Find where the given text appears and provide that cell's center as [x, y] coordinate. 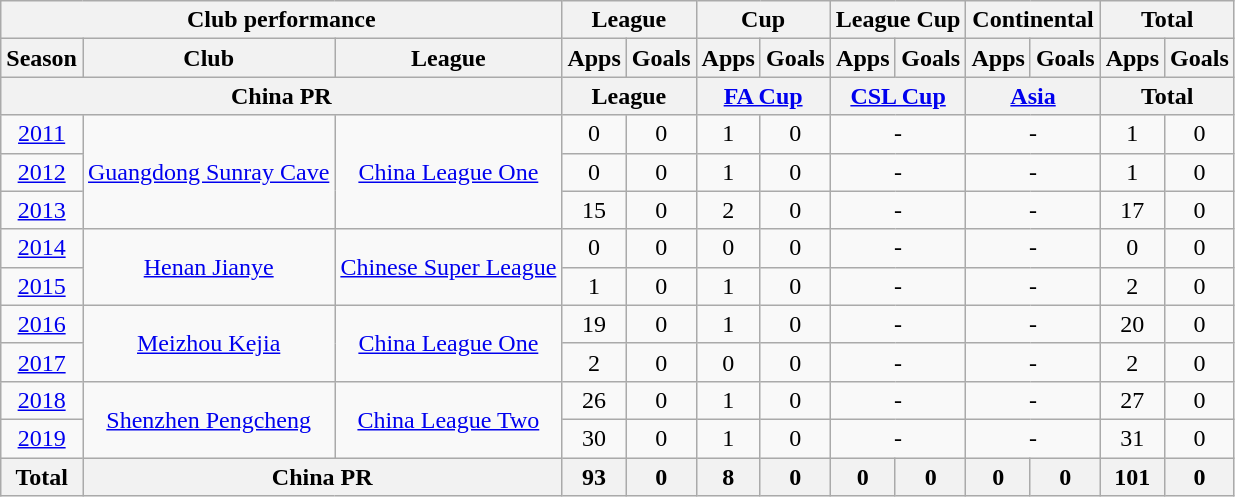
Guangdong Sunray Cave [208, 172]
17 [1132, 210]
FA Cup [763, 96]
2017 [42, 362]
Shenzhen Pengcheng [208, 419]
2011 [42, 134]
2018 [42, 400]
31 [1132, 438]
Continental [1033, 20]
26 [594, 400]
30 [594, 438]
Club performance [282, 20]
2012 [42, 172]
CSL Cup [898, 96]
League Cup [898, 20]
2013 [42, 210]
Asia [1033, 96]
Meizhou Kejia [208, 343]
2016 [42, 324]
27 [1132, 400]
2019 [42, 438]
15 [594, 210]
93 [594, 477]
2014 [42, 248]
2015 [42, 286]
8 [728, 477]
Henan Jianye [208, 267]
20 [1132, 324]
Chinese Super League [448, 267]
China League Two [448, 419]
Season [42, 58]
101 [1132, 477]
Cup [763, 20]
Club [208, 58]
19 [594, 324]
